Extract the (x, y) coordinate from the center of the cell holding the provided text.  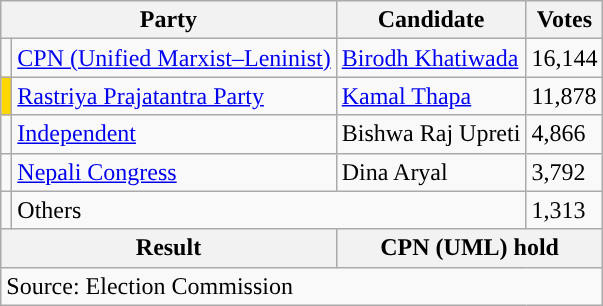
CPN (UML) hold (470, 248)
Independent (174, 134)
Rastriya Prajatantra Party (174, 96)
Kamal Thapa (431, 96)
CPN (Unified Marxist–Leninist) (174, 58)
4,866 (564, 134)
Bishwa Raj Upreti (431, 134)
Others (269, 210)
Birodh Khatiwada (431, 58)
Votes (564, 20)
Party (168, 20)
Result (168, 248)
Nepali Congress (174, 172)
Source: Election Commission (302, 286)
1,313 (564, 210)
3,792 (564, 172)
16,144 (564, 58)
Candidate (431, 20)
Dina Aryal (431, 172)
11,878 (564, 96)
